Extract the [X, Y] coordinate from the center of the cell holding the provided text.  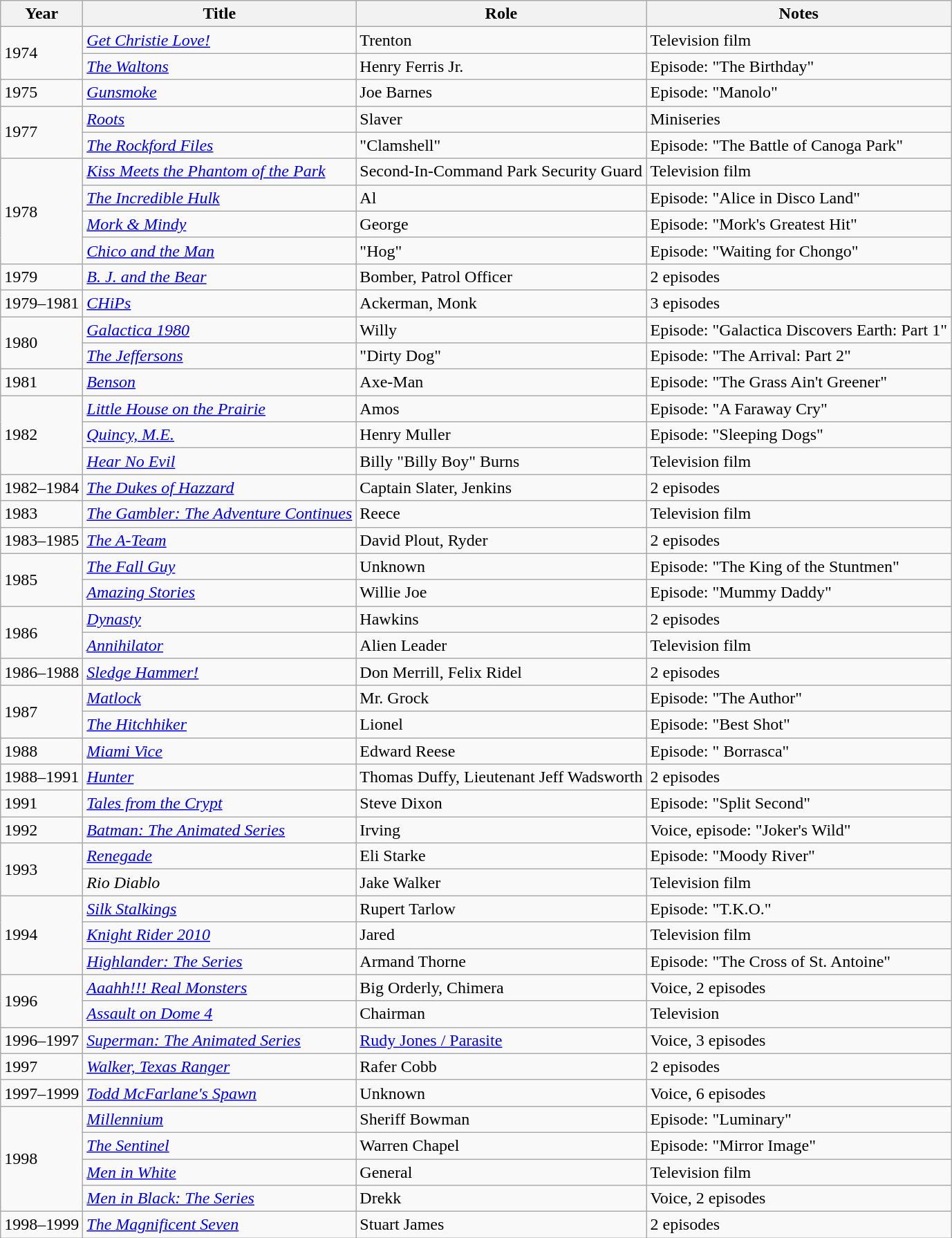
The Magnificent Seven [220, 1225]
1992 [41, 830]
Henry Muller [501, 435]
Dynasty [220, 619]
1996 [41, 1001]
Slaver [501, 119]
Episode: "Mummy Daddy" [799, 593]
The Dukes of Hazzard [220, 488]
Knight Rider 2010 [220, 935]
Episode: "The Birthday" [799, 66]
1982–1984 [41, 488]
Episode: "Alice in Disco Land" [799, 198]
Batman: The Animated Series [220, 830]
Armand Thorne [501, 961]
The Jeffersons [220, 356]
CHiPs [220, 303]
Walker, Texas Ranger [220, 1066]
Millennium [220, 1119]
Episode: "A Faraway Cry" [799, 409]
Thomas Duffy, Lieutenant Jeff Wadsworth [501, 777]
1986–1988 [41, 672]
1979–1981 [41, 303]
Men in Black: The Series [220, 1199]
Rupert Tarlow [501, 909]
Lionel [501, 724]
Roots [220, 119]
Willie Joe [501, 593]
Rafer Cobb [501, 1066]
Billy "Billy Boy" Burns [501, 461]
"Clamshell" [501, 145]
Episode: "The Cross of St. Antoine" [799, 961]
Ackerman, Monk [501, 303]
Episode: "Waiting for Chongo" [799, 250]
Episode: "Manolo" [799, 93]
Episode: "Split Second" [799, 804]
The Gambler: The Adventure Continues [220, 514]
Episode: "T.K.O." [799, 909]
Mork & Mindy [220, 224]
Alien Leader [501, 645]
Year [41, 14]
Rudy Jones / Parasite [501, 1040]
Jake Walker [501, 883]
1991 [41, 804]
Joe Barnes [501, 93]
Voice, 3 episodes [799, 1040]
The Fall Guy [220, 566]
Hear No Evil [220, 461]
Drekk [501, 1199]
Assault on Dome 4 [220, 1014]
1980 [41, 343]
Episode: "Luminary" [799, 1119]
Don Merrill, Felix Ridel [501, 672]
1994 [41, 935]
Edward Reese [501, 750]
The Incredible Hulk [220, 198]
Superman: The Animated Series [220, 1040]
The Sentinel [220, 1145]
Amos [501, 409]
Henry Ferris Jr. [501, 66]
Miami Vice [220, 750]
Gunsmoke [220, 93]
Episode: "Sleeping Dogs" [799, 435]
Episode: "Moody River" [799, 856]
Episode: "The Battle of Canoga Park" [799, 145]
1996–1997 [41, 1040]
David Plout, Ryder [501, 540]
Voice, 6 episodes [799, 1093]
Episode: " Borrasca" [799, 750]
1974 [41, 53]
Galactica 1980 [220, 330]
Hunter [220, 777]
1983 [41, 514]
Get Christie Love! [220, 40]
Eli Starke [501, 856]
Steve Dixon [501, 804]
1993 [41, 869]
Benson [220, 382]
Kiss Meets the Phantom of the Park [220, 172]
1985 [41, 580]
Sledge Hammer! [220, 672]
B. J. and the Bear [220, 277]
Annihilator [220, 645]
1978 [41, 211]
Todd McFarlane's Spawn [220, 1093]
Axe-Man [501, 382]
Captain Slater, Jenkins [501, 488]
1975 [41, 93]
Episode: "Galactica Discovers Earth: Part 1" [799, 330]
1981 [41, 382]
Men in White [220, 1172]
The Rockford Files [220, 145]
1982 [41, 435]
Quincy, M.E. [220, 435]
Hawkins [501, 619]
1979 [41, 277]
Episode: "The Grass Ain't Greener" [799, 382]
George [501, 224]
1998 [41, 1158]
Second-In-Command Park Security Guard [501, 172]
Silk Stalkings [220, 909]
Warren Chapel [501, 1145]
Tales from the Crypt [220, 804]
Episode: "The Author" [799, 698]
Rio Diablo [220, 883]
Episode: "Best Shot" [799, 724]
Trenton [501, 40]
Big Orderly, Chimera [501, 988]
Al [501, 198]
3 episodes [799, 303]
Episode: "The King of the Stuntmen" [799, 566]
Chico and the Man [220, 250]
"Dirty Dog" [501, 356]
1986 [41, 632]
Title [220, 14]
Little House on the Prairie [220, 409]
1997 [41, 1066]
1983–1985 [41, 540]
1977 [41, 132]
Aaahh!!! Real Monsters [220, 988]
Renegade [220, 856]
1987 [41, 711]
Episode: "Mirror Image" [799, 1145]
Bomber, Patrol Officer [501, 277]
Matlock [220, 698]
Episode: "The Arrival: Part 2" [799, 356]
Notes [799, 14]
"Hog" [501, 250]
General [501, 1172]
1988 [41, 750]
Highlander: The Series [220, 961]
1998–1999 [41, 1225]
Mr. Grock [501, 698]
Amazing Stories [220, 593]
Jared [501, 935]
Miniseries [799, 119]
Episode: "Mork's Greatest Hit" [799, 224]
Television [799, 1014]
1988–1991 [41, 777]
Stuart James [501, 1225]
Irving [501, 830]
Chairman [501, 1014]
The Hitchhiker [220, 724]
Role [501, 14]
The A-Team [220, 540]
Reece [501, 514]
Willy [501, 330]
Sheriff Bowman [501, 1119]
Voice, episode: "Joker's Wild" [799, 830]
The Waltons [220, 66]
1997–1999 [41, 1093]
